Pinpoint the cell where the given text exists, returning its (X, Y) midpoint coordinate. 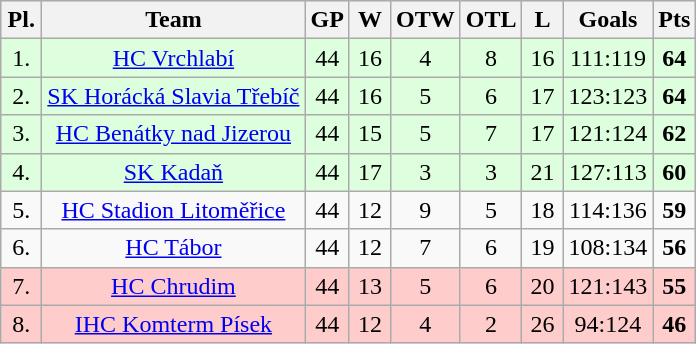
Pts (674, 20)
OTL (491, 20)
46 (674, 324)
20 (542, 286)
8 (491, 58)
123:123 (608, 96)
1. (22, 58)
HC Vrchlabí (174, 58)
19 (542, 248)
7. (22, 286)
62 (674, 134)
5. (22, 210)
114:136 (608, 210)
SK Kadaň (174, 172)
60 (674, 172)
Team (174, 20)
9 (425, 210)
L (542, 20)
111:119 (608, 58)
6. (22, 248)
3. (22, 134)
HC Tábor (174, 248)
94:124 (608, 324)
21 (542, 172)
HC Chrudim (174, 286)
56 (674, 248)
2. (22, 96)
4. (22, 172)
18 (542, 210)
W (370, 20)
121:124 (608, 134)
55 (674, 286)
2 (491, 324)
15 (370, 134)
8. (22, 324)
13 (370, 286)
SK Horácká Slavia Třebíč (174, 96)
Pl. (22, 20)
OTW (425, 20)
59 (674, 210)
Goals (608, 20)
GP (327, 20)
108:134 (608, 248)
HC Stadion Litoměřice (174, 210)
26 (542, 324)
127:113 (608, 172)
IHC Komterm Písek (174, 324)
HC Benátky nad Jizerou (174, 134)
121:143 (608, 286)
